Identify which cell holds the provided text, then report its (X, Y) central coordinate. 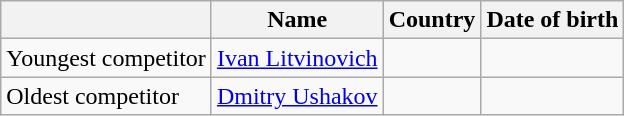
Country (432, 20)
Oldest competitor (106, 96)
Youngest competitor (106, 58)
Dmitry Ushakov (297, 96)
Ivan Litvinovich (297, 58)
Name (297, 20)
Date of birth (552, 20)
